Extract the [X, Y] coordinate from the center of the cell holding the provided text.  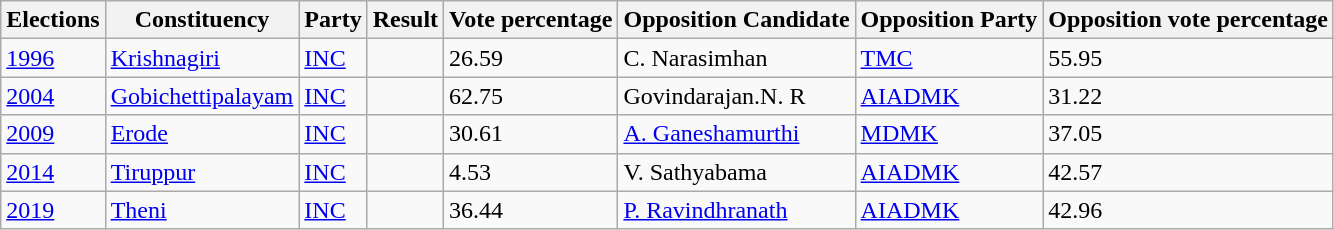
Erode [202, 134]
A. Ganeshamurthi [736, 134]
2014 [53, 172]
Tiruppur [202, 172]
Vote percentage [531, 20]
42.96 [1188, 210]
Party [333, 20]
55.95 [1188, 58]
2009 [53, 134]
C. Narasimhan [736, 58]
Opposition vote percentage [1188, 20]
2004 [53, 96]
31.22 [1188, 96]
1996 [53, 58]
37.05 [1188, 134]
MDMK [949, 134]
62.75 [531, 96]
V. Sathyabama [736, 172]
42.57 [1188, 172]
Opposition Candidate [736, 20]
Krishnagiri [202, 58]
Elections [53, 20]
Govindarajan.N. R [736, 96]
Opposition Party [949, 20]
P. Ravindhranath [736, 210]
TMC [949, 58]
4.53 [531, 172]
Constituency [202, 20]
30.61 [531, 134]
Theni [202, 210]
Gobichettipalayam [202, 96]
36.44 [531, 210]
26.59 [531, 58]
Result [405, 20]
2019 [53, 210]
